Detect which cell encompasses the target text, then output its (x, y) center coordinate. 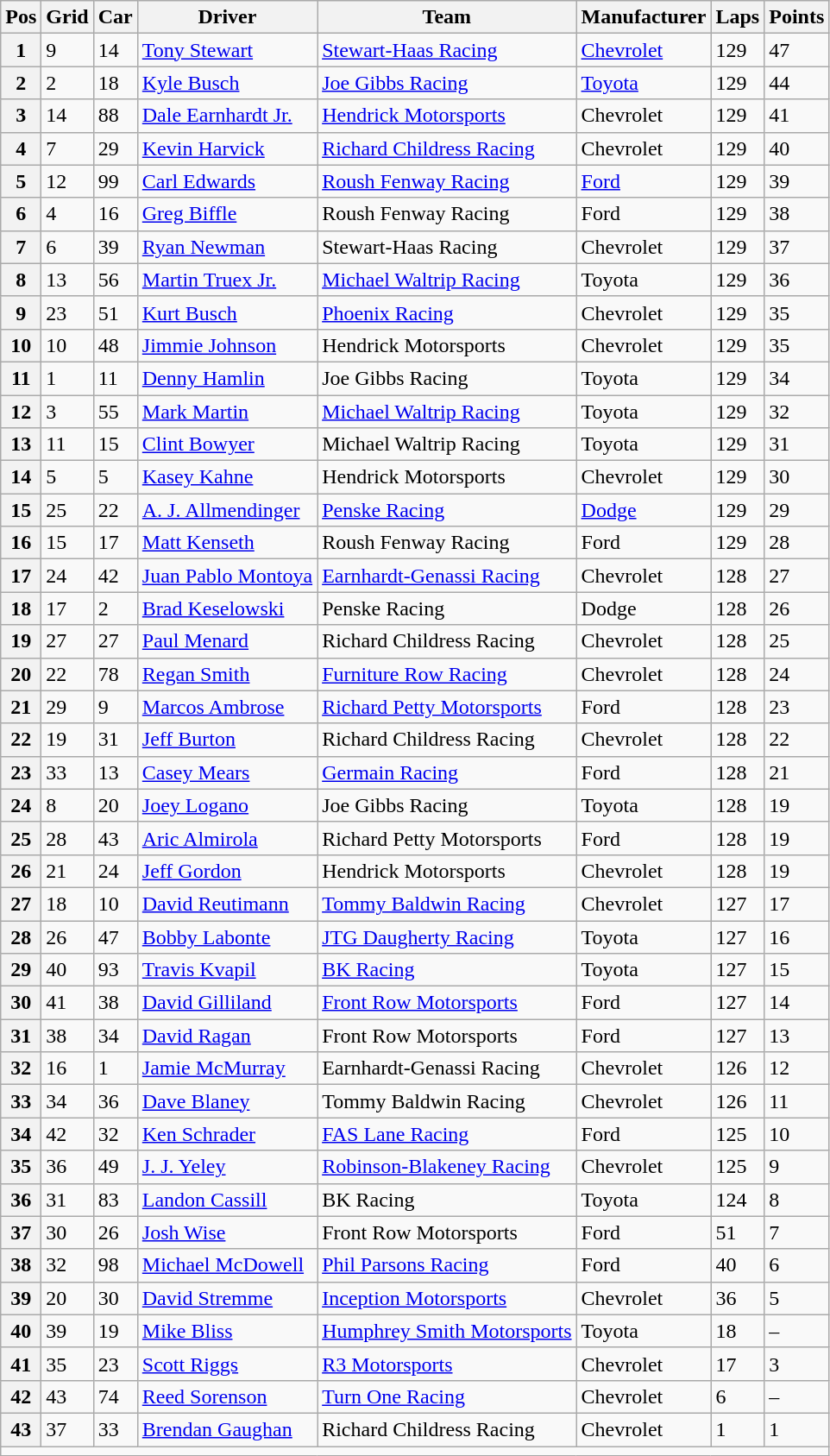
Travis Kvapil (227, 970)
Car (116, 17)
FAS Lane Racing (447, 1134)
Turn One Racing (447, 1396)
JTG Daugherty Racing (447, 936)
74 (116, 1396)
Mike Bliss (227, 1331)
Brendan Gaughan (227, 1429)
A. J. Allmendinger (227, 510)
93 (116, 970)
Kevin Harvick (227, 148)
Scott Riggs (227, 1364)
Juan Pablo Montoya (227, 576)
Kasey Kahne (227, 477)
Points (797, 17)
Carl Edwards (227, 181)
Clint Bowyer (227, 444)
Josh Wise (227, 1232)
55 (116, 412)
99 (116, 181)
Marcos Ambrose (227, 707)
Joey Logano (227, 805)
78 (116, 674)
Germain Racing (447, 772)
Regan Smith (227, 674)
Denny Hamlin (227, 378)
Bobby Labonte (227, 936)
R3 Motorsports (447, 1364)
Reed Sorenson (227, 1396)
56 (116, 280)
Ken Schrader (227, 1134)
Kyle Busch (227, 83)
44 (797, 83)
David Reutimann (227, 904)
Kurt Busch (227, 312)
Tony Stewart (227, 50)
Michael McDowell (227, 1265)
Grid (67, 17)
Phil Parsons Racing (447, 1265)
Paul Menard (227, 641)
Driver (227, 17)
Greg Biffle (227, 214)
Ryan Newman (227, 247)
Brad Keselowski (227, 608)
Dave Blaney (227, 1101)
Jeff Burton (227, 740)
Matt Kenseth (227, 543)
88 (116, 116)
Humphrey Smith Motorsports (447, 1331)
Team (447, 17)
98 (116, 1265)
Casey Mears (227, 772)
Pos (21, 17)
Robinson-Blakeney Racing (447, 1167)
Manufacturer (644, 17)
David Ragan (227, 1036)
124 (738, 1200)
Laps (738, 17)
David Gilliland (227, 1003)
David Stremme (227, 1298)
48 (116, 345)
Furniture Row Racing (447, 674)
Jimmie Johnson (227, 345)
Aric Almirola (227, 838)
Jamie McMurray (227, 1068)
49 (116, 1167)
Dale Earnhardt Jr. (227, 116)
Inception Motorsports (447, 1298)
J. J. Yeley (227, 1167)
83 (116, 1200)
Martin Truex Jr. (227, 280)
Jeff Gordon (227, 871)
Phoenix Racing (447, 312)
Mark Martin (227, 412)
Landon Cassill (227, 1200)
